For the text-containing cell, return its midpoint in (x, y) coordinate format. 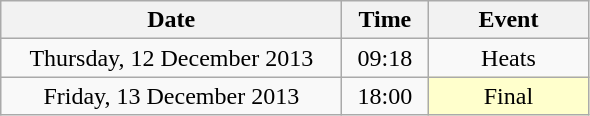
Time (385, 20)
18:00 (385, 96)
Final (508, 96)
Heats (508, 58)
Date (172, 20)
Thursday, 12 December 2013 (172, 58)
Friday, 13 December 2013 (172, 96)
09:18 (385, 58)
Event (508, 20)
